Output the (X, Y) coordinate of the center of the cell containing the given text.  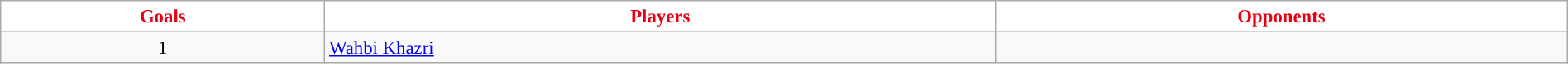
Opponents (1282, 17)
1 (163, 48)
Players (660, 17)
Goals (163, 17)
Wahbi Khazri (660, 48)
